Find where the given text appears and provide that cell's center as (X, Y) coordinate. 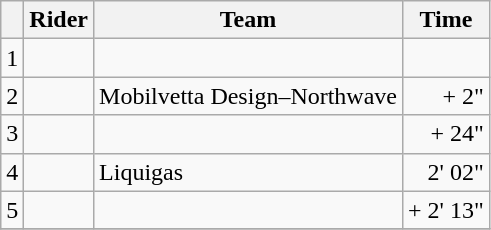
5 (12, 210)
1 (12, 58)
Rider (59, 20)
Team (248, 20)
4 (12, 172)
3 (12, 134)
2' 02" (446, 172)
Time (446, 20)
Mobilvetta Design–Northwave (248, 96)
+ 2' 13" (446, 210)
+ 24" (446, 134)
+ 2" (446, 96)
Liquigas (248, 172)
2 (12, 96)
